Detect which cell encompasses the target text, then output its (x, y) center coordinate. 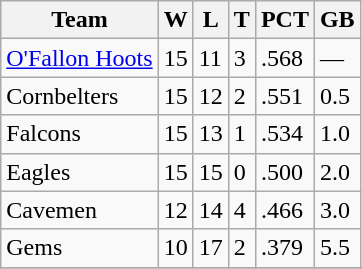
Team (80, 20)
4 (242, 210)
.534 (284, 134)
PCT (284, 20)
0 (242, 172)
Cornbelters (80, 96)
W (176, 20)
Gems (80, 248)
.379 (284, 248)
11 (210, 58)
.551 (284, 96)
1.0 (337, 134)
O'Fallon Hoots (80, 58)
GB (337, 20)
.568 (284, 58)
10 (176, 248)
Eagles (80, 172)
14 (210, 210)
— (337, 58)
Cavemen (80, 210)
.466 (284, 210)
13 (210, 134)
Falcons (80, 134)
2.0 (337, 172)
T (242, 20)
L (210, 20)
0.5 (337, 96)
17 (210, 248)
1 (242, 134)
.500 (284, 172)
3 (242, 58)
3.0 (337, 210)
5.5 (337, 248)
